For the text-containing cell, return its midpoint in [x, y] coordinate format. 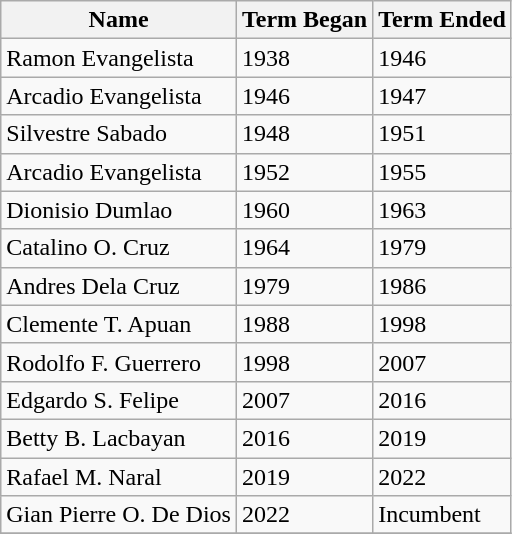
Incumbent [442, 515]
Dionisio Dumlao [119, 210]
Ramon Evangelista [119, 58]
1955 [442, 172]
Gian Pierre O. De Dios [119, 515]
Term Ended [442, 20]
Clemente T. Apuan [119, 324]
Edgardo S. Felipe [119, 400]
1963 [442, 210]
1948 [304, 134]
1986 [442, 286]
1988 [304, 324]
1952 [304, 172]
Catalino O. Cruz [119, 248]
Term Began [304, 20]
Rafael M. Naral [119, 477]
Rodolfo F. Guerrero [119, 362]
1947 [442, 96]
Name [119, 20]
Betty B. Lacbayan [119, 438]
Silvestre Sabado [119, 134]
1938 [304, 58]
1960 [304, 210]
Andres Dela Cruz [119, 286]
1964 [304, 248]
1951 [442, 134]
